For the text-containing cell, return its midpoint in [X, Y] coordinate format. 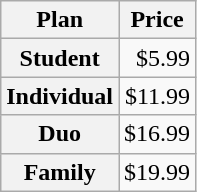
Individual [60, 96]
$19.99 [158, 172]
Family [60, 172]
$11.99 [158, 96]
$16.99 [158, 134]
Plan [60, 20]
Price [158, 20]
Duo [60, 134]
Student [60, 58]
$5.99 [158, 58]
